Output the [x, y] coordinate of the center of the cell containing the given text.  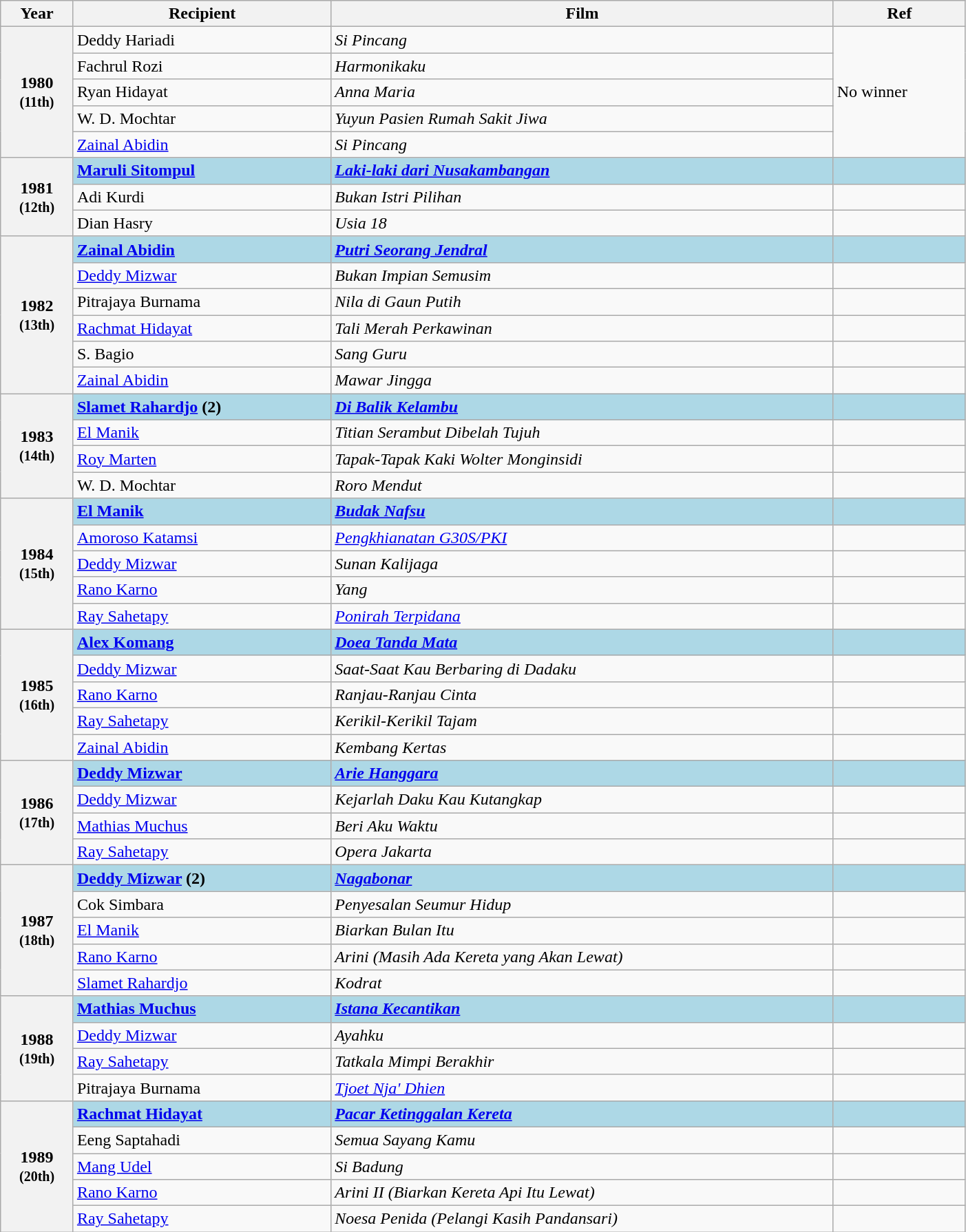
Recipient [202, 14]
Biarkan Bulan Itu [582, 931]
Year [37, 14]
Noesa Penida (Pelangi Kasih Pandansari) [582, 1219]
Tjoet Nja' Dhien [582, 1087]
Beri Aku Waktu [582, 826]
Tatkala Mimpi Berakhir [582, 1061]
Doea Tanda Mata [582, 642]
Yang [582, 590]
1984(15th) [37, 564]
Maruli Sitompul [202, 171]
Roro Mendut [582, 485]
Kodrat [582, 983]
Dian Hasry [202, 223]
Arini II (Biarkan Kereta Api Itu Lewat) [582, 1193]
Pengkhianatan G30S/PKI [582, 538]
No winner [899, 92]
Slamet Rahardjo (2) [202, 407]
Mawar Jingga [582, 381]
Penyesalan Seumur Hidup [582, 904]
Ayahku [582, 1035]
Tapak-Tapak Kaki Wolter Monginsidi [582, 459]
1985(16th) [37, 694]
Roy Marten [202, 459]
Bukan Istri Pilihan [582, 197]
1988(19th) [37, 1048]
Adi Kurdi [202, 197]
Ref [899, 14]
Kejarlah Daku Kau Kutangkap [582, 800]
Sunan Kalijaga [582, 564]
Istana Kecantikan [582, 1009]
Nila di Gaun Putih [582, 301]
Ryan Hidayat [202, 92]
Kembang Kertas [582, 747]
Deddy Hariadi [202, 40]
Yuyun Pasien Rumah Sakit Jiwa [582, 118]
Bukan Impian Semusim [582, 275]
Slamet Rahardjo [202, 983]
1986(17th) [37, 813]
Ponirah Terpidana [582, 616]
Si Badung [582, 1167]
Ranjau-Ranjau Cinta [582, 694]
Titian Serambut Dibelah Tujuh [582, 433]
Di Balik Kelambu [582, 407]
Kerikil-Kerikil Tajam [582, 721]
Harmonikaku [582, 66]
Saat-Saat Kau Berbaring di Dadaku [582, 668]
Film [582, 14]
S. Bagio [202, 354]
1983(14th) [37, 446]
Amoroso Katamsi [202, 538]
Mang Udel [202, 1167]
Sang Guru [582, 354]
Cok Simbara [202, 904]
Eeng Saptahadi [202, 1140]
Budak Nafsu [582, 511]
Arie Hanggara [582, 774]
1980(11th) [37, 92]
Anna Maria [582, 92]
1981(12th) [37, 197]
Tali Merah Perkawinan [582, 328]
1989(20th) [37, 1166]
Laki-laki dari Nusakambangan [582, 171]
Nagabonar [582, 878]
Putri Seorang Jendral [582, 249]
1987(18th) [37, 931]
1982(13th) [37, 315]
Arini (Masih Ada Kereta yang Akan Lewat) [582, 957]
Deddy Mizwar (2) [202, 878]
Alex Komang [202, 642]
Opera Jakarta [582, 852]
Semua Sayang Kamu [582, 1140]
Fachrul Rozi [202, 66]
Pacar Ketinggalan Kereta [582, 1114]
Usia 18 [582, 223]
